Find where the given text appears and provide that cell's center as [x, y] coordinate. 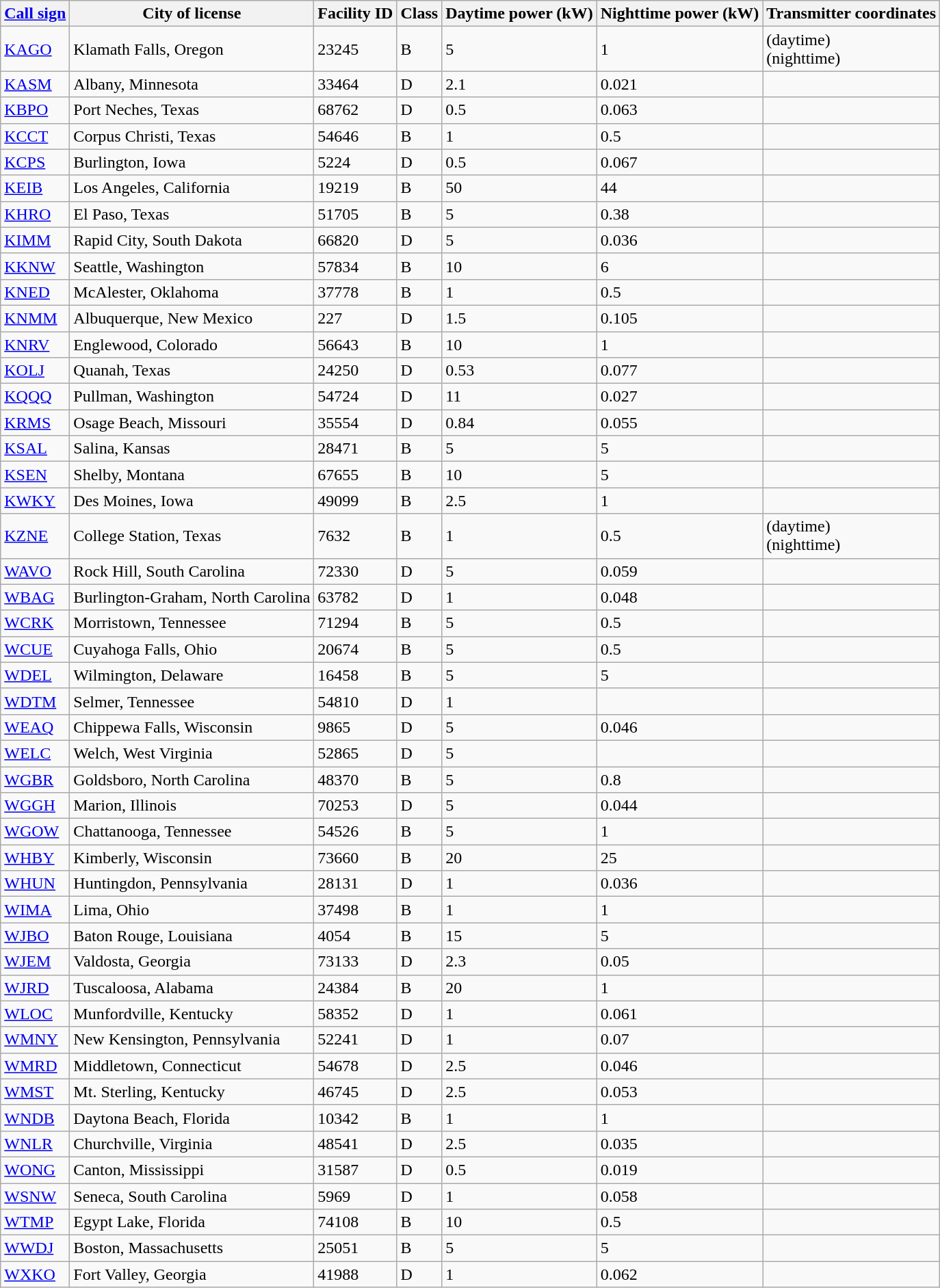
28131 [356, 884]
Middletown, Connecticut [192, 1066]
KNRV [36, 344]
54810 [356, 701]
Nighttime power (kW) [680, 14]
0.059 [680, 571]
44 [680, 188]
KKNW [36, 266]
WHBY [36, 858]
5969 [356, 1196]
WCUE [36, 649]
52865 [356, 753]
KNMM [36, 318]
WONG [36, 1170]
6 [680, 266]
57834 [356, 266]
KCCT [36, 136]
Pullman, Washington [192, 397]
WJEM [36, 962]
9865 [356, 727]
37498 [356, 910]
0.38 [680, 214]
WCRK [36, 623]
35554 [356, 423]
72330 [356, 571]
68762 [356, 110]
Daytime power (kW) [520, 14]
KSEN [36, 475]
0.07 [680, 1040]
33464 [356, 84]
Burlington, Iowa [192, 162]
Rapid City, South Dakota [192, 240]
0.035 [680, 1144]
City of license [192, 14]
54526 [356, 832]
KRMS [36, 423]
Tuscaloosa, Alabama [192, 988]
2.1 [520, 84]
Salina, Kansas [192, 449]
KIMM [36, 240]
37778 [356, 292]
Cuyahoga Falls, Ohio [192, 649]
KBPO [36, 110]
4054 [356, 936]
0.058 [680, 1196]
31587 [356, 1170]
KSAL [36, 449]
WNLR [36, 1144]
28471 [356, 449]
WDTM [36, 701]
Corpus Christi, Texas [192, 136]
Quanah, Texas [192, 371]
54724 [356, 397]
WMST [36, 1092]
Baton Rouge, Louisiana [192, 936]
71294 [356, 623]
Chattanooga, Tennessee [192, 832]
Mt. Sterling, Kentucky [192, 1092]
51705 [356, 214]
KASM [36, 84]
Klamath Falls, Oregon [192, 49]
Seneca, South Carolina [192, 1196]
Daytona Beach, Florida [192, 1118]
Welch, West Virginia [192, 753]
15 [520, 936]
Transmitter coordinates [851, 14]
0.055 [680, 423]
66820 [356, 240]
5224 [356, 162]
Canton, Mississippi [192, 1170]
54678 [356, 1066]
0.053 [680, 1092]
48541 [356, 1144]
Kimberly, Wisconsin [192, 858]
Albuquerque, New Mexico [192, 318]
WHUN [36, 884]
2.3 [520, 962]
0.077 [680, 371]
Seattle, Washington [192, 266]
Lima, Ohio [192, 910]
1.5 [520, 318]
0.019 [680, 1170]
Egypt Lake, Florida [192, 1222]
Morristown, Tennessee [192, 623]
Selmer, Tennessee [192, 701]
KWKY [36, 501]
50 [520, 188]
227 [356, 318]
25051 [356, 1248]
McAlester, Oklahoma [192, 292]
WBAG [36, 597]
KCPS [36, 162]
16458 [356, 675]
KNED [36, 292]
0.8 [680, 779]
20674 [356, 649]
19219 [356, 188]
0.05 [680, 962]
7632 [356, 536]
49099 [356, 501]
WGOW [36, 832]
0.062 [680, 1274]
Huntingdon, Pennsylvania [192, 884]
WWDJ [36, 1248]
73133 [356, 962]
0.53 [520, 371]
0.067 [680, 162]
0.044 [680, 806]
WMNY [36, 1040]
67655 [356, 475]
KOLJ [36, 371]
WIMA [36, 910]
63782 [356, 597]
0.105 [680, 318]
Munfordville, Kentucky [192, 1014]
0.061 [680, 1014]
KQQQ [36, 397]
College Station, Texas [192, 536]
0.063 [680, 110]
11 [520, 397]
WXKO [36, 1274]
0.021 [680, 84]
52241 [356, 1040]
KAGO [36, 49]
WMRD [36, 1066]
Wilmington, Delaware [192, 675]
WGGH [36, 806]
WELC [36, 753]
Call sign [36, 14]
WDEL [36, 675]
Valdosta, Georgia [192, 962]
Marion, Illinois [192, 806]
46745 [356, 1092]
KEIB [36, 188]
56643 [356, 344]
Shelby, Montana [192, 475]
Churchville, Virginia [192, 1144]
KZNE [36, 536]
70253 [356, 806]
WJBO [36, 936]
24250 [356, 371]
48370 [356, 779]
El Paso, Texas [192, 214]
Englewood, Colorado [192, 344]
74108 [356, 1222]
Port Neches, Texas [192, 110]
23245 [356, 49]
Chippewa Falls, Wisconsin [192, 727]
25 [680, 858]
WGBR [36, 779]
WSNW [36, 1196]
Rock Hill, South Carolina [192, 571]
WJRD [36, 988]
Osage Beach, Missouri [192, 423]
WNDB [36, 1118]
WEAQ [36, 727]
New Kensington, Pennsylvania [192, 1040]
WAVO [36, 571]
Class [419, 14]
WTMP [36, 1222]
0.048 [680, 597]
54646 [356, 136]
Goldsboro, North Carolina [192, 779]
73660 [356, 858]
WLOC [36, 1014]
Los Angeles, California [192, 188]
KHRO [36, 214]
Fort Valley, Georgia [192, 1274]
Des Moines, Iowa [192, 501]
Burlington-Graham, North Carolina [192, 597]
24384 [356, 988]
0.84 [520, 423]
41988 [356, 1274]
Albany, Minnesota [192, 84]
58352 [356, 1014]
Boston, Massachusetts [192, 1248]
0.027 [680, 397]
Facility ID [356, 14]
10342 [356, 1118]
